Find where the given text appears and provide that cell's center as (x, y) coordinate. 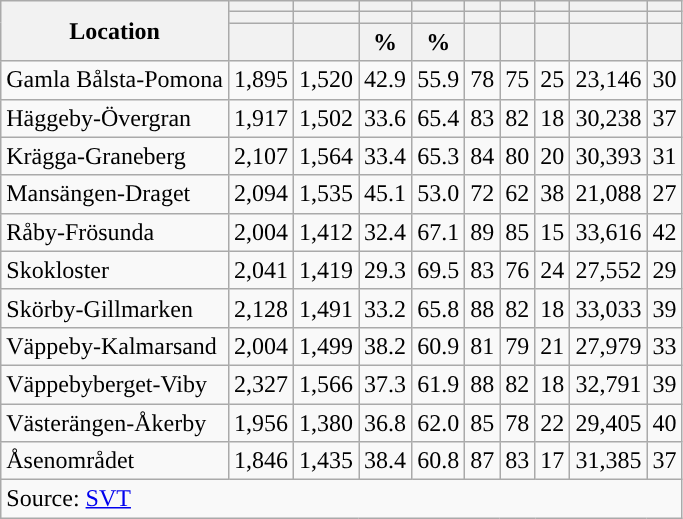
Väppeby-Kalmarsand (115, 346)
1,520 (326, 80)
1,956 (260, 423)
Skokloster (115, 270)
1,491 (326, 308)
2,041 (260, 270)
20 (552, 156)
29,405 (608, 423)
Väppebyberget-Viby (115, 384)
80 (518, 156)
25 (552, 80)
84 (482, 156)
1,412 (326, 232)
Råby-Frösunda (115, 232)
69.5 (438, 270)
2,128 (260, 308)
33,033 (608, 308)
22 (552, 423)
Mansängen-Draget (115, 194)
65.8 (438, 308)
29.3 (386, 270)
42.9 (386, 80)
37.3 (386, 384)
38.2 (386, 346)
Source: SVT (342, 499)
Skörby-Gillmarken (115, 308)
38 (552, 194)
1,380 (326, 423)
1,499 (326, 346)
33.4 (386, 156)
76 (518, 270)
27 (664, 194)
55.9 (438, 80)
1,895 (260, 80)
79 (518, 346)
72 (482, 194)
1,435 (326, 461)
31 (664, 156)
36.8 (386, 423)
21,088 (608, 194)
Åsenområdet (115, 461)
Häggeby-Övergran (115, 118)
81 (482, 346)
1,917 (260, 118)
2,094 (260, 194)
65.4 (438, 118)
30 (664, 80)
1,846 (260, 461)
17 (552, 461)
27,552 (608, 270)
32.4 (386, 232)
67.1 (438, 232)
33 (664, 346)
75 (518, 80)
33,616 (608, 232)
1,535 (326, 194)
65.3 (438, 156)
30,238 (608, 118)
40 (664, 423)
21 (552, 346)
30,393 (608, 156)
42 (664, 232)
Västerängen-Åkerby (115, 423)
Location (115, 31)
2,327 (260, 384)
1,502 (326, 118)
27,979 (608, 346)
24 (552, 270)
33.6 (386, 118)
53.0 (438, 194)
38.4 (386, 461)
87 (482, 461)
45.1 (386, 194)
1,564 (326, 156)
33.2 (386, 308)
Krägga-Graneberg (115, 156)
15 (552, 232)
61.9 (438, 384)
2,107 (260, 156)
60.9 (438, 346)
1,419 (326, 270)
32,791 (608, 384)
23,146 (608, 80)
60.8 (438, 461)
89 (482, 232)
29 (664, 270)
62.0 (438, 423)
62 (518, 194)
1,566 (326, 384)
31,385 (608, 461)
Gamla Bålsta-Pomona (115, 80)
